Output the [X, Y] coordinate of the center of the cell containing the given text.  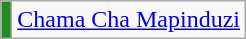
Chama Cha Mapinduzi [129, 20]
